Detect which cell encompasses the target text, then output its [x, y] center coordinate. 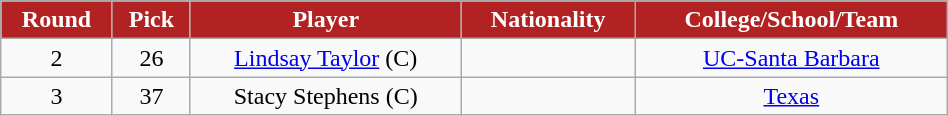
37 [151, 96]
Nationality [548, 20]
Player [325, 20]
College/School/Team [791, 20]
Round [57, 20]
Stacy Stephens (C) [325, 96]
2 [57, 58]
Pick [151, 20]
UC-Santa Barbara [791, 58]
26 [151, 58]
Lindsay Taylor (C) [325, 58]
Texas [791, 96]
3 [57, 96]
